From the cell containing the given text, extract its center point as [X, Y] coordinate. 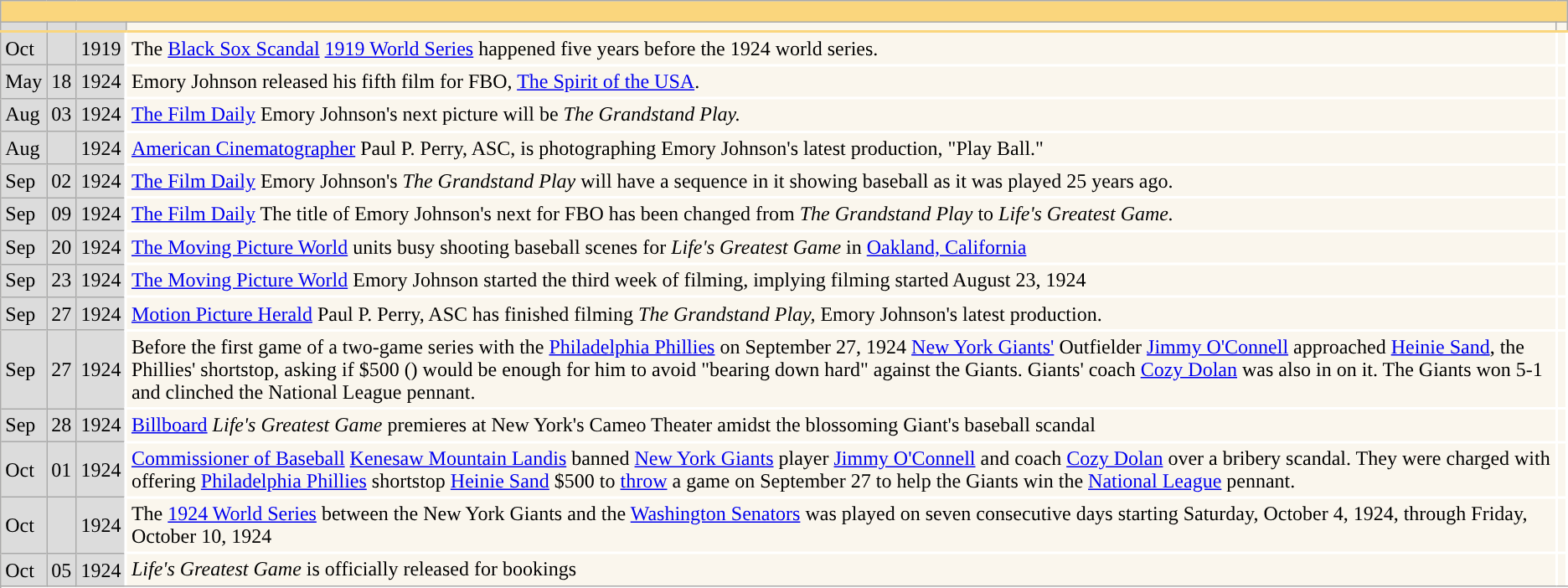
03 [62, 115]
The Moving Picture World Emory Johnson started the third week of filming, implying filming started August 23, 1924 [841, 281]
23 [62, 281]
The Black Sox Scandal 1919 World Series happened five years before the 1924 world series. [841, 49]
The Film Daily Emory Johnson's next picture will be The Grandstand Play. [841, 115]
The Film Daily The title of Emory Johnson's next for FBO has been changed from The Grandstand Play to Life's Greatest Game. [841, 214]
Motion Picture Herald Paul P. Perry, ASC has finished filming The Grandstand Play, Emory Johnson's latest production. [841, 314]
18 [62, 82]
May [23, 82]
1919 [101, 49]
01 [62, 469]
28 [62, 426]
The Film Daily Emory Johnson's The Grandstand Play will have a sequence in it showing baseball as it was played 25 years ago. [841, 181]
Emory Johnson released his fifth film for FBO, The Spirit of the USA. [841, 82]
20 [62, 247]
The Moving Picture World units busy shooting baseball scenes for Life's Greatest Game in Oakland, California [841, 247]
09 [62, 214]
Life's Greatest Game is officially released for bookings [841, 570]
02 [62, 181]
05 [62, 570]
Billboard Life's Greatest Game premieres at New York's Cameo Theater amidst the blossoming Giant's baseball scandal [841, 426]
American Cinematographer Paul P. Perry, ASC, is photographing Emory Johnson's latest production, "Play Ball." [841, 148]
